Return [x, y] of the center of cell containing provided text 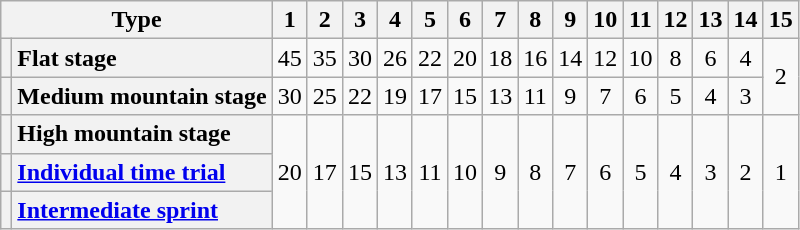
Individual time trial [142, 172]
18 [500, 58]
25 [324, 96]
Type [136, 20]
45 [290, 58]
High mountain stage [142, 134]
Intermediate sprint [142, 210]
Flat stage [142, 58]
16 [536, 58]
19 [394, 96]
35 [324, 58]
Medium mountain stage [142, 96]
26 [394, 58]
